Determine the [X, Y] coordinate at the center of the cell enclosing the given text.  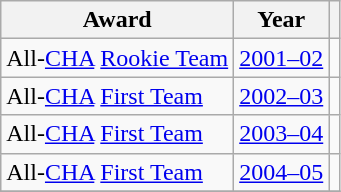
2002–03 [282, 96]
2004–05 [282, 172]
Award [118, 20]
All-CHA Rookie Team [118, 58]
2003–04 [282, 134]
Year [282, 20]
2001–02 [282, 58]
